Find where the given text appears and provide that cell's center as (X, Y) coordinate. 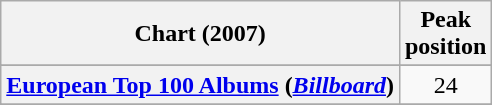
Peakposition (445, 34)
24 (445, 85)
European Top 100 Albums (Billboard) (200, 85)
Chart (2007) (200, 34)
